For the text-containing cell, return its midpoint in (X, Y) coordinate format. 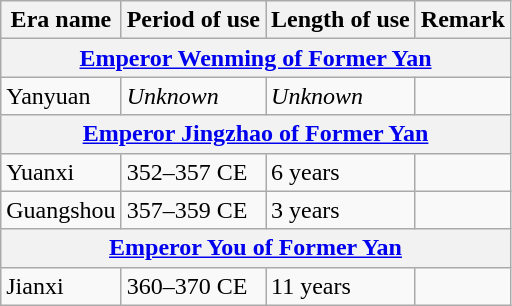
352–357 CE (193, 172)
3 years (341, 210)
360–370 CE (193, 286)
Remark (462, 20)
Period of use (193, 20)
Yuanxi (61, 172)
6 years (341, 172)
Emperor Jingzhao of Former Yan (256, 134)
Era name (61, 20)
Emperor Wenming of Former Yan (256, 58)
Length of use (341, 20)
357–359 CE (193, 210)
Emperor You of Former Yan (256, 248)
Yanyuan (61, 96)
Guangshou (61, 210)
11 years (341, 286)
Jianxi (61, 286)
